Return [x, y] of the center of cell containing provided text 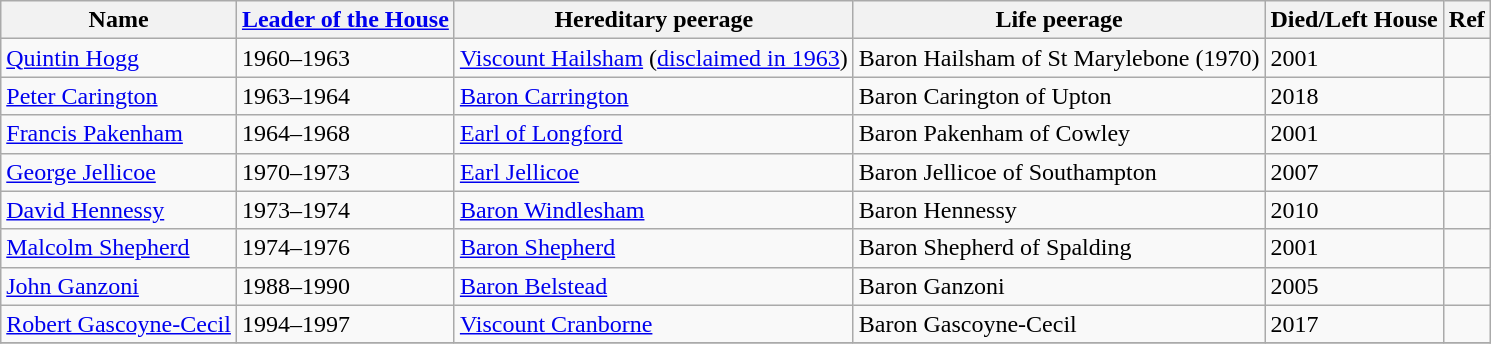
Baron Shepherd of Spalding [1059, 248]
Hereditary peerage [654, 20]
2005 [1354, 286]
1973–1974 [345, 210]
Baron Carrington [654, 96]
1974–1976 [345, 248]
Quintin Hogg [119, 58]
Baron Jellicoe of Southampton [1059, 172]
Viscount Cranborne [654, 324]
Baron Belstead [654, 286]
John Ganzoni [119, 286]
Baron Shepherd [654, 248]
2018 [1354, 96]
George Jellicoe [119, 172]
Leader of the House [345, 20]
1964–1968 [345, 134]
Baron Gascoyne-Cecil [1059, 324]
1960–1963 [345, 58]
Francis Pakenham [119, 134]
Ref [1466, 20]
2017 [1354, 324]
Earl Jellicoe [654, 172]
1988–1990 [345, 286]
1970–1973 [345, 172]
Baron Windlesham [654, 210]
Life peerage [1059, 20]
1994–1997 [345, 324]
2007 [1354, 172]
Baron Hennessy [1059, 210]
2010 [1354, 210]
1963–1964 [345, 96]
Malcolm Shepherd [119, 248]
Robert Gascoyne-Cecil [119, 324]
Viscount Hailsham (disclaimed in 1963) [654, 58]
Name [119, 20]
Died/Left House [1354, 20]
Baron Carington of Upton [1059, 96]
Baron Ganzoni [1059, 286]
Peter Carington [119, 96]
David Hennessy [119, 210]
Baron Hailsham of St Marylebone (1970) [1059, 58]
Baron Pakenham of Cowley [1059, 134]
Earl of Longford [654, 134]
